Identify which cell holds the provided text, then report its (x, y) central coordinate. 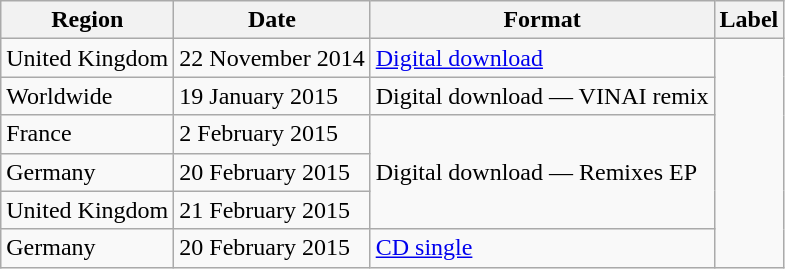
21 February 2015 (272, 210)
Region (88, 20)
Worldwide (88, 96)
2 February 2015 (272, 134)
Digital download (542, 58)
19 January 2015 (272, 96)
Format (542, 20)
Label (749, 20)
Digital download — Remixes EP (542, 172)
Digital download — VINAI remix (542, 96)
CD single (542, 248)
Date (272, 20)
22 November 2014 (272, 58)
France (88, 134)
